Determine the [x, y] coordinate at the center of the cell enclosing the given text.  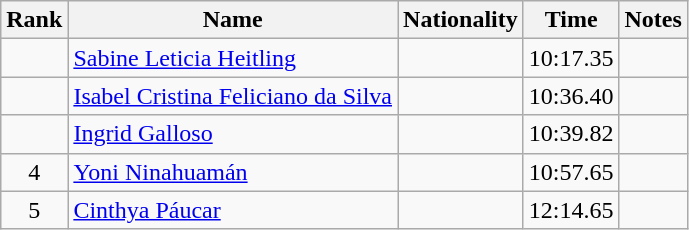
Rank [34, 20]
Sabine Leticia Heitling [233, 58]
5 [34, 210]
12:14.65 [571, 210]
10:39.82 [571, 134]
Nationality [461, 20]
Notes [653, 20]
Isabel Cristina Feliciano da Silva [233, 96]
Time [571, 20]
Name [233, 20]
Yoni Ninahuamán [233, 172]
10:17.35 [571, 58]
Cinthya Páucar [233, 210]
10:57.65 [571, 172]
Ingrid Galloso [233, 134]
4 [34, 172]
10:36.40 [571, 96]
